Search for the cell housing the specified text and yield its [x, y] center coordinate. 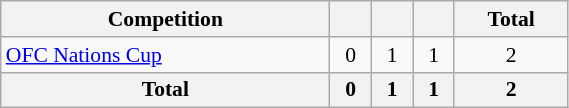
OFC Nations Cup [166, 55]
Competition [166, 19]
